Pinpoint the cell where the given text exists, returning its [X, Y] midpoint coordinate. 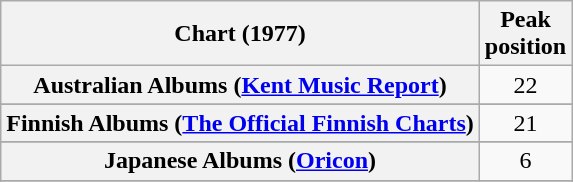
Japanese Albums (Oricon) [240, 161]
22 [525, 85]
6 [525, 161]
Chart (1977) [240, 34]
Finnish Albums (The Official Finnish Charts) [240, 123]
21 [525, 123]
Australian Albums (Kent Music Report) [240, 85]
Peakposition [525, 34]
